Return the (x, y) coordinate for the center point of the cell that contains the specified text.  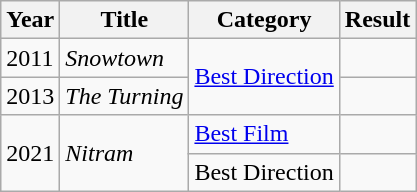
Title (124, 20)
Result (377, 20)
2011 (30, 58)
Best Film (264, 134)
The Turning (124, 96)
Year (30, 20)
2013 (30, 96)
2021 (30, 153)
Snowtown (124, 58)
Category (264, 20)
Nitram (124, 153)
